Identify which cell holds the provided text, then report its (x, y) central coordinate. 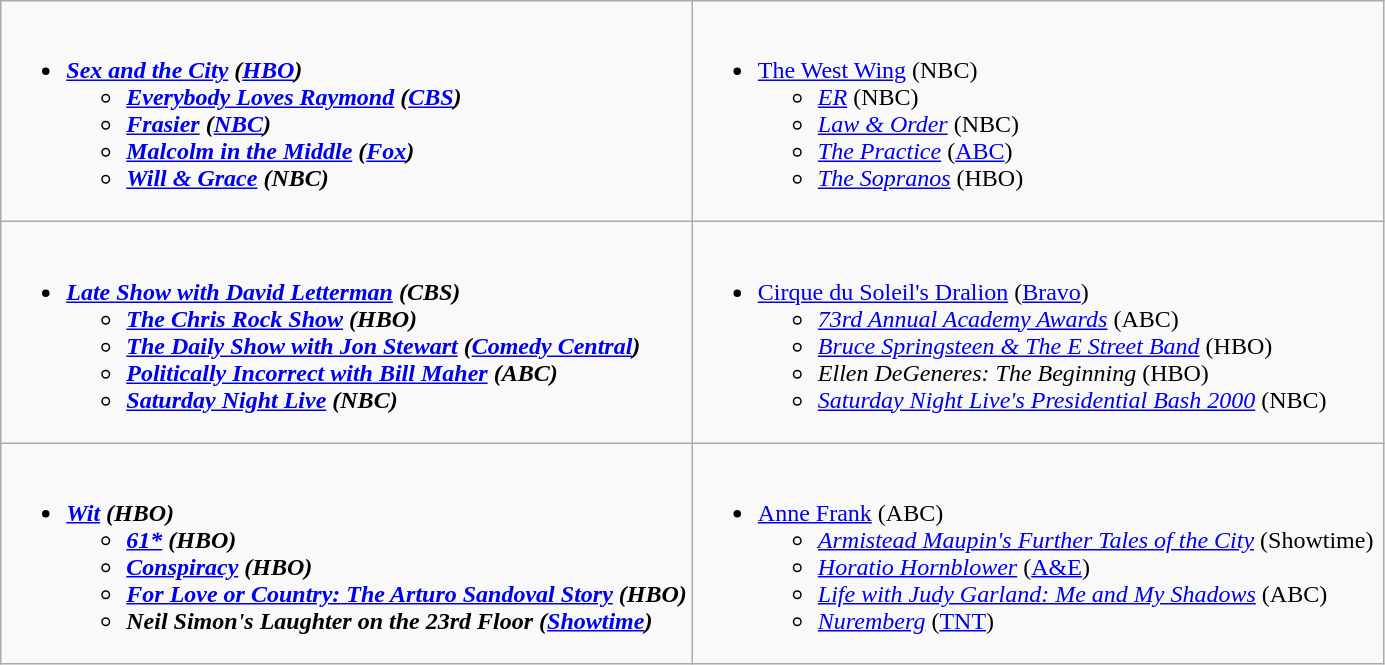
The West Wing (NBC)ER (NBC)Law & Order (NBC)The Practice (ABC)The Sopranos (HBO) (1038, 112)
Sex and the City (HBO)Everybody Loves Raymond (CBS)Frasier (NBC)Malcolm in the Middle (Fox)Will & Grace (NBC) (347, 112)
Wit (HBO)61* (HBO)Conspiracy (HBO)For Love or Country: The Arturo Sandoval Story (HBO)Neil Simon's Laughter on the 23rd Floor (Showtime) (347, 554)
